Output the [x, y] coordinate of the center of the cell containing the given text.  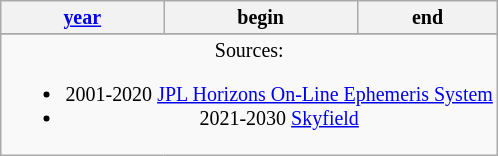
Sources:2001-2020 JPL Horizons On-Line Ephemeris System2021-2030 Skyfield [250, 96]
begin [261, 18]
end [427, 18]
year [82, 18]
